Find where the given text appears and provide that cell's center as [x, y] coordinate. 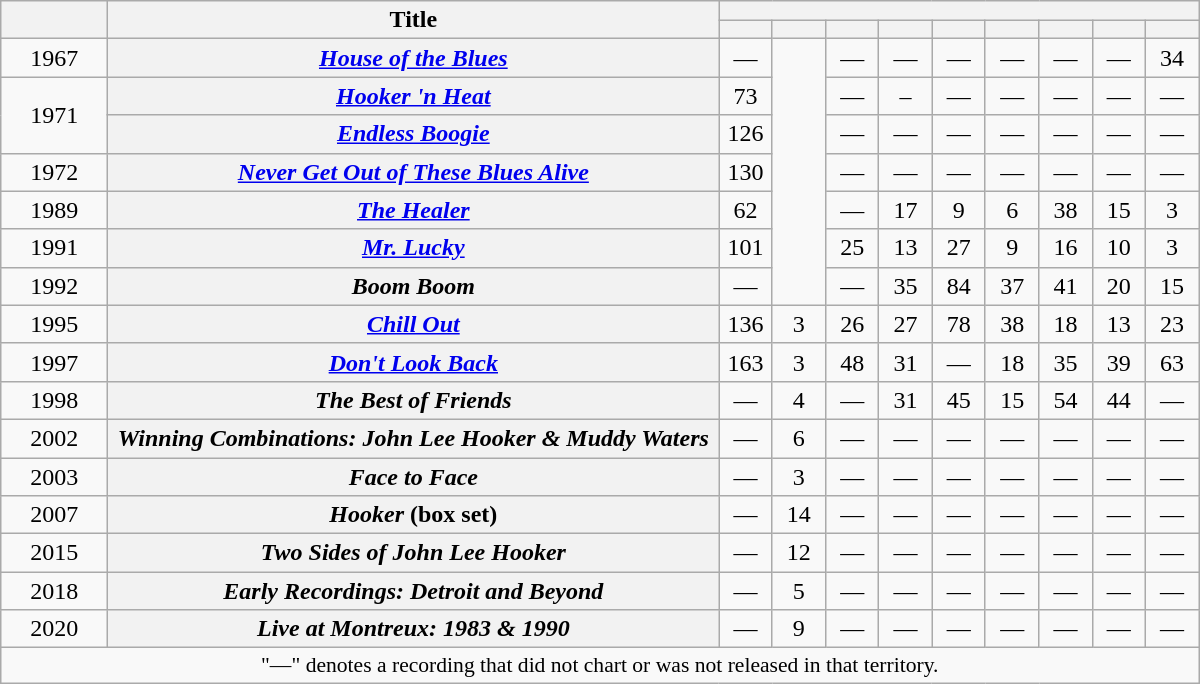
The Best of Friends [414, 400]
26 [852, 324]
78 [958, 324]
Winning Combinations: John Lee Hooker & Muddy Waters [414, 438]
Early Recordings: Detroit and Beyond [414, 591]
41 [1066, 286]
– [906, 96]
1989 [54, 210]
1971 [54, 115]
Never Get Out of These Blues Alive [414, 172]
Hooker (box set) [414, 515]
39 [1118, 362]
1995 [54, 324]
84 [958, 286]
Two Sides of John Lee Hooker [414, 553]
1991 [54, 248]
37 [1012, 286]
1992 [54, 286]
10 [1118, 248]
34 [1172, 58]
2003 [54, 477]
Hooker 'n Heat [414, 96]
"—" denotes a recording that did not chart or was not released in that territory. [600, 666]
2020 [54, 629]
17 [906, 210]
12 [798, 553]
2002 [54, 438]
101 [746, 248]
130 [746, 172]
20 [1118, 286]
The Healer [414, 210]
1967 [54, 58]
Don't Look Back [414, 362]
1972 [54, 172]
25 [852, 248]
16 [1066, 248]
5 [798, 591]
Chill Out [414, 324]
2007 [54, 515]
14 [798, 515]
2018 [54, 591]
163 [746, 362]
63 [1172, 362]
Mr. Lucky [414, 248]
136 [746, 324]
4 [798, 400]
Title [414, 20]
44 [1118, 400]
73 [746, 96]
Endless Boogie [414, 134]
Face to Face [414, 477]
Boom Boom [414, 286]
48 [852, 362]
126 [746, 134]
54 [1066, 400]
45 [958, 400]
Live at Montreux: 1983 & 1990 [414, 629]
House of the Blues [414, 58]
2015 [54, 553]
1997 [54, 362]
1998 [54, 400]
23 [1172, 324]
62 [746, 210]
